Locate the cell with the specified text and output its [x, y] center coordinate. 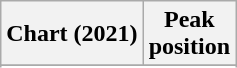
Peakposition [189, 34]
Chart (2021) [72, 34]
